Provide the (x, y) coordinate of the cell's center where the given text is located.  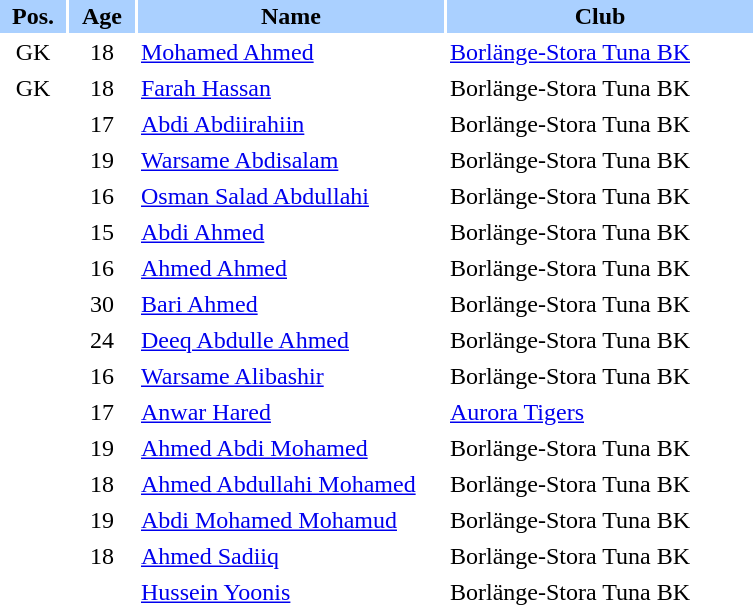
Age (102, 16)
Anwar Hared (291, 412)
15 (102, 232)
Club (600, 16)
Osman Salad Abdullahi (291, 196)
Ahmed Ahmed (291, 268)
Pos. (33, 16)
Warsame Abdisalam (291, 160)
Aurora Tigers (600, 412)
Ahmed Abdullahi Mohamed (291, 484)
Warsame Alibashir (291, 376)
Ahmed Abdi Mohamed (291, 448)
30 (102, 304)
Farah Hassan (291, 88)
24 (102, 340)
Ahmed Sadiiq (291, 556)
Name (291, 16)
Bari Ahmed (291, 304)
Abdi Abdiirahiin (291, 124)
Abdi Mohamed Mohamud (291, 520)
Mohamed Ahmed (291, 52)
Abdi Ahmed (291, 232)
Deeq Abdulle Ahmed (291, 340)
